Return the [X, Y] coordinate for the center point of the cell that contains the specified text.  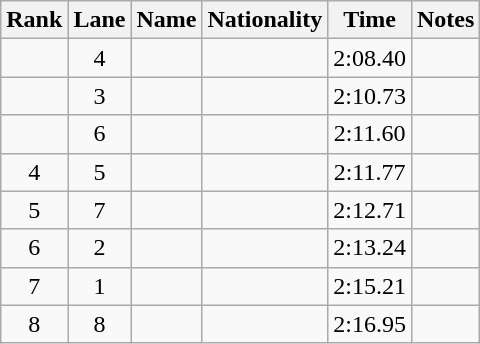
Notes [445, 20]
Rank [34, 20]
2:10.73 [370, 96]
Nationality [265, 20]
Lane [100, 20]
2 [100, 248]
2:13.24 [370, 248]
1 [100, 286]
2:15.21 [370, 286]
2:08.40 [370, 58]
2:12.71 [370, 210]
Time [370, 20]
Name [166, 20]
2:16.95 [370, 324]
2:11.60 [370, 134]
2:11.77 [370, 172]
3 [100, 96]
